Identify which cell holds the provided text, then report its [X, Y] central coordinate. 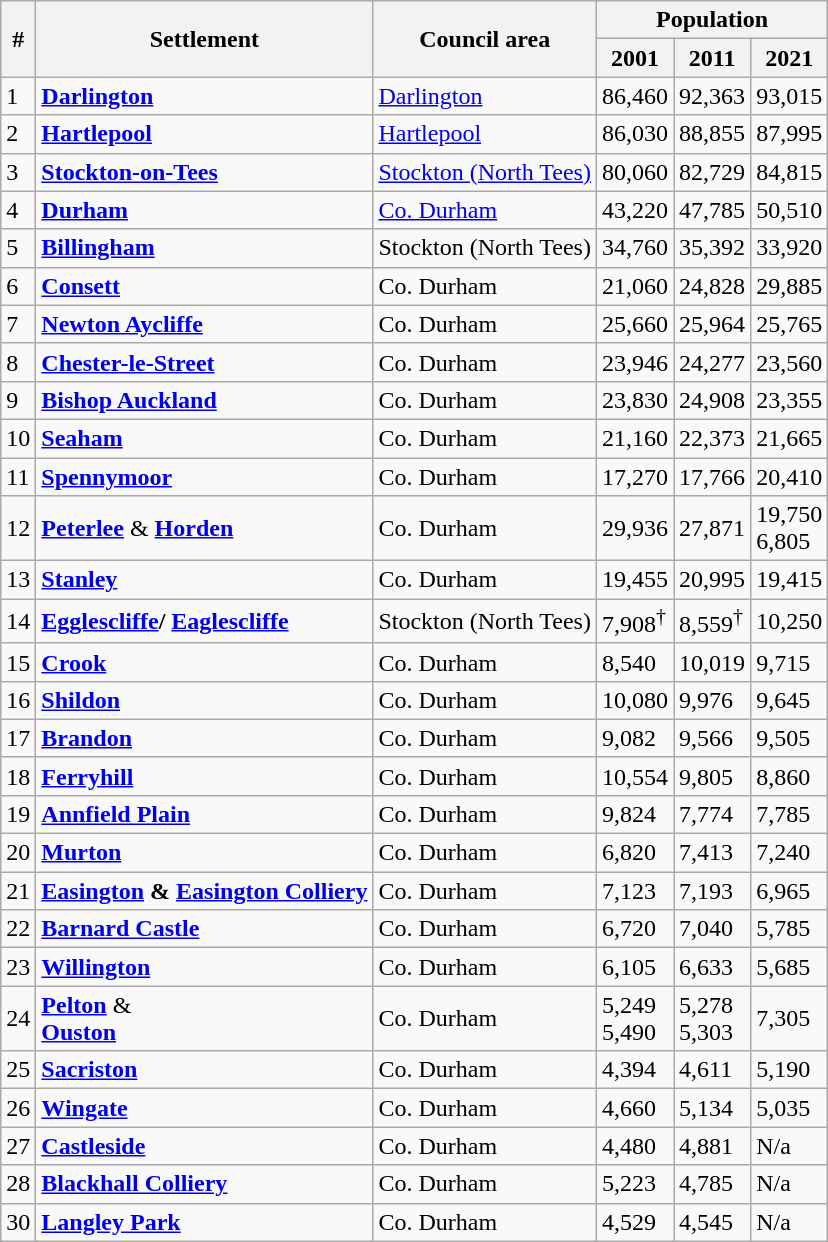
10,250 [790, 622]
10,080 [634, 700]
86,030 [634, 134]
17 [18, 738]
Bishop Auckland [204, 400]
Sacriston [204, 1070]
23,946 [634, 362]
92,363 [712, 96]
6,633 [712, 967]
21,060 [634, 286]
5,035 [790, 1108]
5,190 [790, 1070]
Newton Aycliffe [204, 324]
26 [18, 1108]
5,685 [790, 967]
Egglescliffe/ Eaglescliffe [204, 622]
20,995 [712, 580]
17,766 [712, 477]
7 [18, 324]
8 [18, 362]
7,240 [790, 853]
29,936 [634, 528]
19,415 [790, 580]
23 [18, 967]
25,765 [790, 324]
84,815 [790, 172]
9 [18, 400]
Council area [485, 39]
29,885 [790, 286]
30 [18, 1222]
88,855 [712, 134]
Willington [204, 967]
Durham [204, 210]
4,881 [712, 1146]
1 [18, 96]
24,908 [712, 400]
4,660 [634, 1108]
Brandon [204, 738]
Billingham [204, 248]
5,223 [634, 1184]
5,278 5,303 [712, 1018]
25,964 [712, 324]
9,645 [790, 700]
Stanley [204, 580]
5 [18, 248]
4,785 [712, 1184]
25,660 [634, 324]
5,2495,490 [634, 1018]
Stockton-on-Tees [204, 172]
Annfield Plain [204, 814]
22,373 [712, 438]
20 [18, 853]
27,871 [712, 528]
86,460 [634, 96]
8,540 [634, 662]
9,566 [712, 738]
Spennymoor [204, 477]
Peterlee & Horden [204, 528]
10,554 [634, 776]
10 [18, 438]
21,160 [634, 438]
9,805 [712, 776]
27 [18, 1146]
80,060 [634, 172]
23,560 [790, 362]
# [18, 39]
24 [18, 1018]
82,729 [712, 172]
4,545 [712, 1222]
24,277 [712, 362]
2001 [634, 58]
3 [18, 172]
Crook [204, 662]
19 [18, 814]
5,134 [712, 1108]
Chester-le-Street [204, 362]
9,082 [634, 738]
Population [712, 20]
Wingate [204, 1108]
Ferryhill [204, 776]
7,193 [712, 891]
4,529 [634, 1222]
Murton [204, 853]
4,611 [712, 1070]
15 [18, 662]
17,270 [634, 477]
Shildon [204, 700]
33,920 [790, 248]
2021 [790, 58]
Castleside [204, 1146]
Blackhall Colliery [204, 1184]
22 [18, 929]
8,860 [790, 776]
Settlement [204, 39]
9,505 [790, 738]
6,105 [634, 967]
2011 [712, 58]
6,965 [790, 891]
Langley Park [204, 1222]
19,455 [634, 580]
8,559† [712, 622]
7,413 [712, 853]
93,015 [790, 96]
7,774 [712, 814]
11 [18, 477]
7,908† [634, 622]
18 [18, 776]
47,785 [712, 210]
50,510 [790, 210]
9,824 [634, 814]
4,394 [634, 1070]
23,830 [634, 400]
7,785 [790, 814]
12 [18, 528]
43,220 [634, 210]
23,355 [790, 400]
34,760 [634, 248]
Seaham [204, 438]
6,720 [634, 929]
28 [18, 1184]
Consett [204, 286]
21,665 [790, 438]
16 [18, 700]
20,410 [790, 477]
5,785 [790, 929]
7,123 [634, 891]
4,480 [634, 1146]
87,995 [790, 134]
19,7506,805 [790, 528]
10,019 [712, 662]
7,040 [712, 929]
9,715 [790, 662]
13 [18, 580]
6 [18, 286]
Pelton &Ouston [204, 1018]
2 [18, 134]
6,820 [634, 853]
21 [18, 891]
Easington & Easington Colliery [204, 891]
4 [18, 210]
24,828 [712, 286]
9,976 [712, 700]
35,392 [712, 248]
7,305 [790, 1018]
14 [18, 622]
25 [18, 1070]
Barnard Castle [204, 929]
